Find where the given text appears and provide that cell's center as (x, y) coordinate. 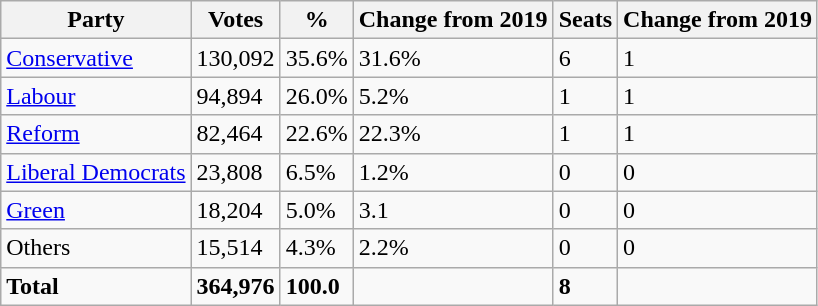
82,464 (236, 134)
Green (96, 210)
Party (96, 20)
5.0% (316, 210)
22.6% (316, 134)
Others (96, 248)
18,204 (236, 210)
6 (585, 58)
5.2% (453, 96)
364,976 (236, 286)
26.0% (316, 96)
3.1 (453, 210)
2.2% (453, 248)
23,808 (236, 172)
Liberal Democrats (96, 172)
100.0 (316, 286)
35.6% (316, 58)
4.3% (316, 248)
Labour (96, 96)
Total (96, 286)
22.3% (453, 134)
6.5% (316, 172)
Votes (236, 20)
31.6% (453, 58)
15,514 (236, 248)
% (316, 20)
8 (585, 286)
94,894 (236, 96)
1.2% (453, 172)
Reform (96, 134)
Conservative (96, 58)
Seats (585, 20)
130,092 (236, 58)
